Identify which cell holds the provided text, then report its (x, y) central coordinate. 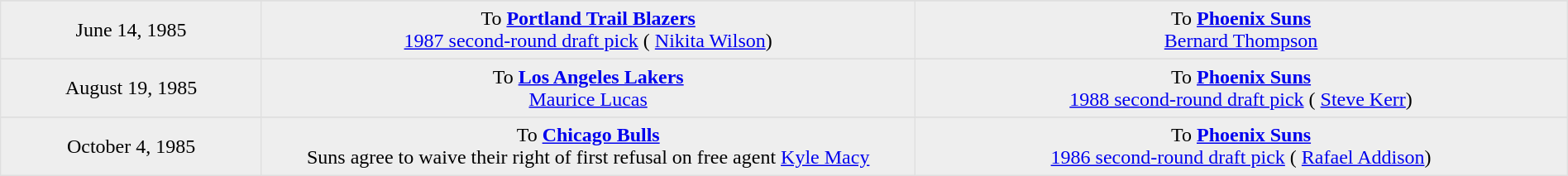
To Phoenix Suns1988 second-round draft pick ( Steve Kerr) (1241, 88)
August 19, 1985 (131, 88)
June 14, 1985 (131, 30)
To Los Angeles Lakers Maurice Lucas (587, 88)
To Portland Trail Blazers1987 second-round draft pick ( Nikita Wilson) (587, 30)
To Phoenix Suns Bernard Thompson (1241, 30)
To Chicago BullsSuns agree to waive their right of first refusal on free agent Kyle Macy (587, 146)
October 4, 1985 (131, 146)
To Phoenix Suns1986 second-round draft pick ( Rafael Addison) (1241, 146)
